Search for the cell housing the specified text and yield its [X, Y] center coordinate. 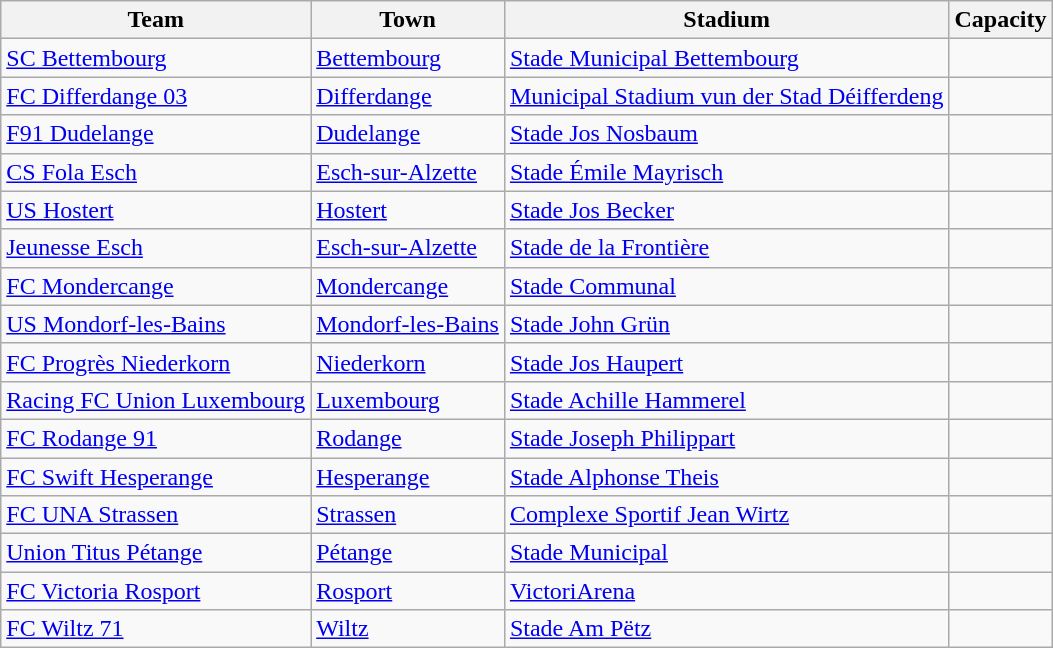
Stade Am Pëtz [726, 629]
FC Victoria Rosport [156, 591]
US Hostert [156, 210]
Mondercange [408, 286]
Bettembourg [408, 58]
FC Rodange 91 [156, 438]
FC Progrès Niederkorn [156, 362]
Rodange [408, 438]
Stade Jos Becker [726, 210]
Stade Municipal Bettembourg [726, 58]
Pétange [408, 553]
Stade Achille Hammerel [726, 400]
US Mondorf-les-Bains [156, 324]
FC Mondercange [156, 286]
Team [156, 20]
F91 Dudelange [156, 134]
Luxembourg [408, 400]
Strassen [408, 515]
Racing FC Union Luxembourg [156, 400]
Stade Joseph Philippart [726, 438]
Stade de la Frontière [726, 248]
Wiltz [408, 629]
Mondorf-les-Bains [408, 324]
Municipal Stadium vun der Stad Déifferdeng [726, 96]
Stade Alphonse Theis [726, 477]
Union Titus Pétange [156, 553]
SC Bettembourg [156, 58]
FC Wiltz 71 [156, 629]
FC Swift Hesperange [156, 477]
Stade Jos Nosbaum [726, 134]
Stade Émile Mayrisch [726, 172]
Hostert [408, 210]
Complexe Sportif Jean Wirtz [726, 515]
Rosport [408, 591]
Jeunesse Esch [156, 248]
Capacity [1000, 20]
Hesperange [408, 477]
Stade Municipal [726, 553]
Town [408, 20]
Dudelange [408, 134]
FC Differdange 03 [156, 96]
Stadium [726, 20]
Niederkorn [408, 362]
FC UNA Strassen [156, 515]
Stade Communal [726, 286]
CS Fola Esch [156, 172]
VictoriArena [726, 591]
Stade Jos Haupert [726, 362]
Differdange [408, 96]
Stade John Grün [726, 324]
